Scan for the cell matching the given text and deliver its [X, Y] coordinate at center. 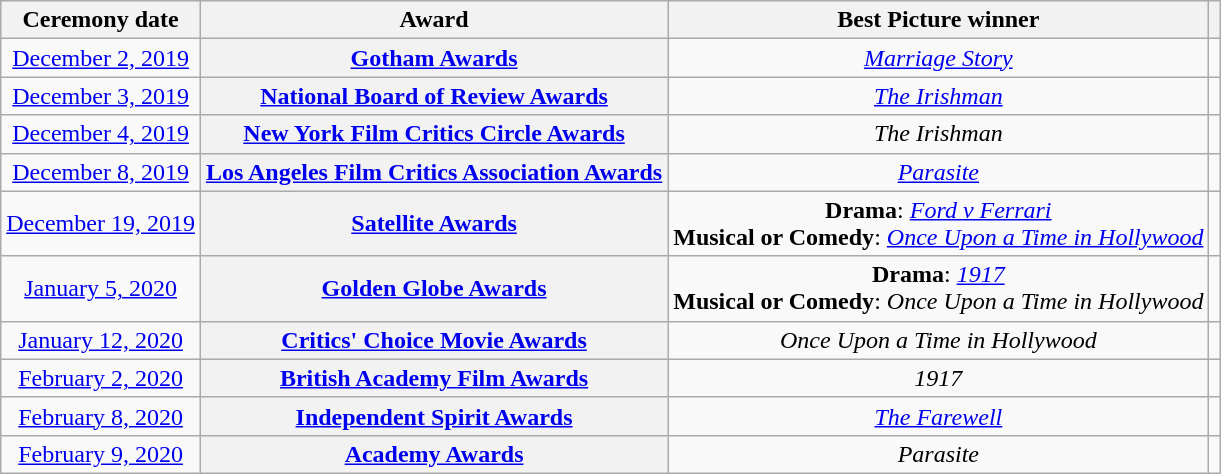
Critics' Choice Movie Awards [434, 340]
Marriage Story [938, 58]
New York Film Critics Circle Awards [434, 134]
Ceremony date [101, 20]
February 8, 2020 [101, 416]
British Academy Film Awards [434, 378]
Los Angeles Film Critics Association Awards [434, 172]
Independent Spirit Awards [434, 416]
Academy Awards [434, 454]
January 5, 2020 [101, 288]
December 19, 2019 [101, 224]
December 3, 2019 [101, 96]
December 2, 2019 [101, 58]
Gotham Awards [434, 58]
Drama: 1917Musical or Comedy: Once Upon a Time in Hollywood [938, 288]
The Farewell [938, 416]
Once Upon a Time in Hollywood [938, 340]
1917 [938, 378]
National Board of Review Awards [434, 96]
Best Picture winner [938, 20]
February 9, 2020 [101, 454]
December 8, 2019 [101, 172]
February 2, 2020 [101, 378]
December 4, 2019 [101, 134]
January 12, 2020 [101, 340]
Award [434, 20]
Satellite Awards [434, 224]
Golden Globe Awards [434, 288]
Drama: Ford v FerrariMusical or Comedy: Once Upon a Time in Hollywood [938, 224]
